From the cell containing the given text, extract its center point as (X, Y) coordinate. 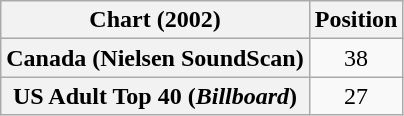
Chart (2002) (155, 20)
38 (356, 58)
US Adult Top 40 (Billboard) (155, 96)
Canada (Nielsen SoundScan) (155, 58)
27 (356, 96)
Position (356, 20)
